Provide the [X, Y] coordinate of the cell's center where the given text is located.  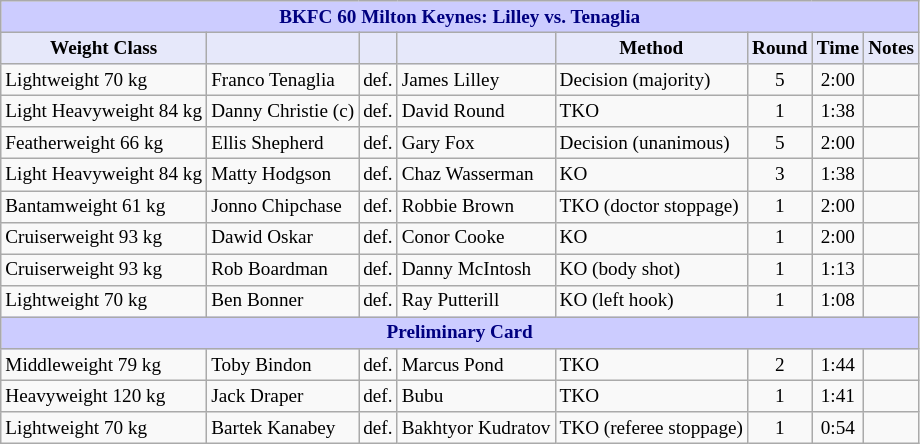
Decision (majority) [651, 80]
1:13 [838, 270]
Rob Boardman [283, 270]
Matty Hodgson [283, 175]
Bakhtyor Kudratov [476, 428]
Ben Bonner [283, 301]
Gary Fox [476, 143]
0:54 [838, 428]
James Lilley [476, 80]
Method [651, 48]
Robbie Brown [476, 206]
KO (body shot) [651, 270]
Notes [892, 48]
David Round [476, 111]
Dawid Oskar [283, 238]
BKFC 60 Milton Keynes: Lilley vs. Tenaglia [460, 17]
1:08 [838, 301]
Decision (unanimous) [651, 143]
Conor Cooke [476, 238]
Chaz Wasserman [476, 175]
Preliminary Card [460, 333]
Danny Christie (c) [283, 111]
Heavyweight 120 kg [104, 396]
Jack Draper [283, 396]
Round [780, 48]
1:41 [838, 396]
Jonno Chipchase [283, 206]
Bubu [476, 396]
TKO (referee stoppage) [651, 428]
TKO (doctor stoppage) [651, 206]
1:44 [838, 365]
Bantamweight 61 kg [104, 206]
Time [838, 48]
Ray Putterill [476, 301]
Danny McIntosh [476, 270]
Middleweight 79 kg [104, 365]
Toby Bindon [283, 365]
Bartek Kanabey [283, 428]
Franco Tenaglia [283, 80]
Ellis Shepherd [283, 143]
2 [780, 365]
3 [780, 175]
Marcus Pond [476, 365]
Weight Class [104, 48]
KO (left hook) [651, 301]
Featherweight 66 kg [104, 143]
